Pinpoint the cell where the given text exists, returning its [X, Y] midpoint coordinate. 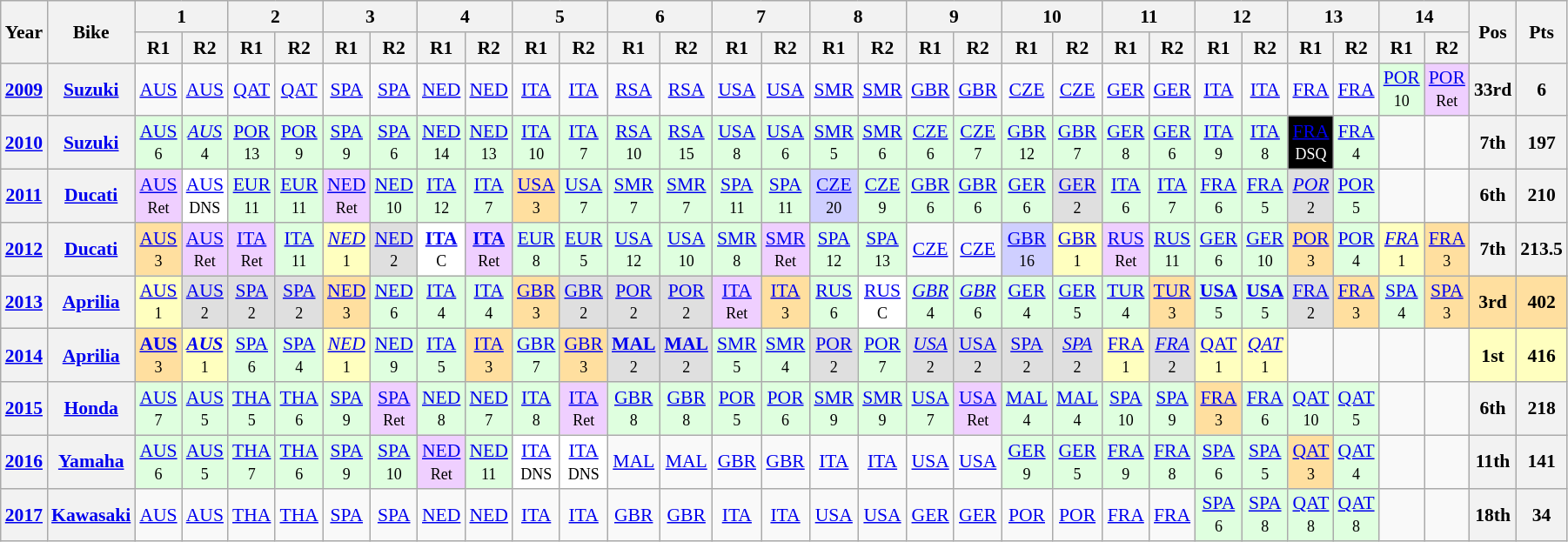
GER8 [1126, 143]
PORRet [1447, 89]
USARet [978, 409]
AUSDNS [205, 197]
USA3 [536, 197]
9 [954, 17]
ITA11 [298, 249]
NED14 [441, 143]
SPA3 [1447, 303]
3 [371, 17]
FRA4 [1357, 143]
NED3 [346, 303]
Year [24, 31]
416 [1542, 355]
ITA10 [536, 143]
2013 [24, 303]
3rd [1493, 303]
POR13 [251, 143]
4 [465, 17]
GBR16 [1027, 249]
EUR8 [536, 249]
POR9 [298, 143]
ITA6 [1126, 197]
8 [858, 17]
SMR8 [737, 249]
NED9 [393, 355]
RUSC [882, 303]
USA6 [786, 143]
2009 [24, 89]
18th [1493, 515]
402 [1542, 303]
1 [181, 17]
FRADSQ [1310, 143]
5 [560, 17]
RUS11 [1171, 249]
2011 [24, 197]
210 [1542, 197]
NED10 [393, 197]
SPA12 [834, 249]
QAT4 [1357, 461]
POR7 [882, 355]
141 [1542, 461]
POR6 [786, 409]
NED8 [441, 409]
AUS4 [205, 143]
POR3 [1310, 249]
12 [1243, 17]
SPARet [393, 409]
RUSRet [1126, 249]
QAT5 [1357, 409]
FRA8 [1171, 461]
NED13 [488, 143]
14 [1424, 17]
Bike [90, 31]
SMR6 [882, 143]
POR4 [1357, 249]
USA8 [737, 143]
SPA13 [882, 249]
SPA8 [1265, 515]
SMR4 [786, 355]
Pos [1493, 31]
THA7 [251, 461]
RSA10 [633, 143]
ITA9 [1218, 143]
Pts [1542, 31]
THA5 [251, 409]
Yamaha [90, 461]
2010 [24, 143]
TUR3 [1171, 303]
ITA12 [441, 197]
POR10 [1402, 89]
CZE7 [978, 143]
2016 [24, 461]
7 [761, 17]
RSA15 [686, 143]
USA10 [686, 249]
GBR2 [583, 303]
GBR1 [1077, 249]
2 [275, 17]
13 [1333, 17]
CZE9 [882, 197]
GER4 [1027, 303]
Honda [90, 409]
2017 [24, 515]
10 [1052, 17]
GER10 [1265, 249]
213.5 [1542, 249]
SMRRet [786, 249]
GBR4 [931, 303]
NED11 [488, 461]
11th [1493, 461]
2012 [24, 249]
AUS7 [158, 409]
ITA5 [441, 355]
SPA5 [1265, 461]
CZE20 [834, 197]
GER2 [1077, 197]
FRA5 [1265, 197]
QAT3 [1310, 461]
NED7 [488, 409]
CZE6 [931, 143]
EUR5 [583, 249]
33rd [1493, 89]
NED6 [393, 303]
1st [1493, 355]
ITAC [441, 249]
RUS6 [834, 303]
TUR4 [1126, 303]
197 [1542, 143]
AUS2 [205, 303]
QAT10 [1310, 409]
2014 [24, 355]
FRA9 [1126, 461]
218 [1542, 409]
GBR12 [1027, 143]
11 [1149, 17]
GER9 [1027, 461]
2015 [24, 409]
USA12 [633, 249]
NED2 [393, 249]
Kawasaki [90, 515]
34 [1542, 515]
